Provide the (x, y) coordinate of the cell's center where the given text is located.  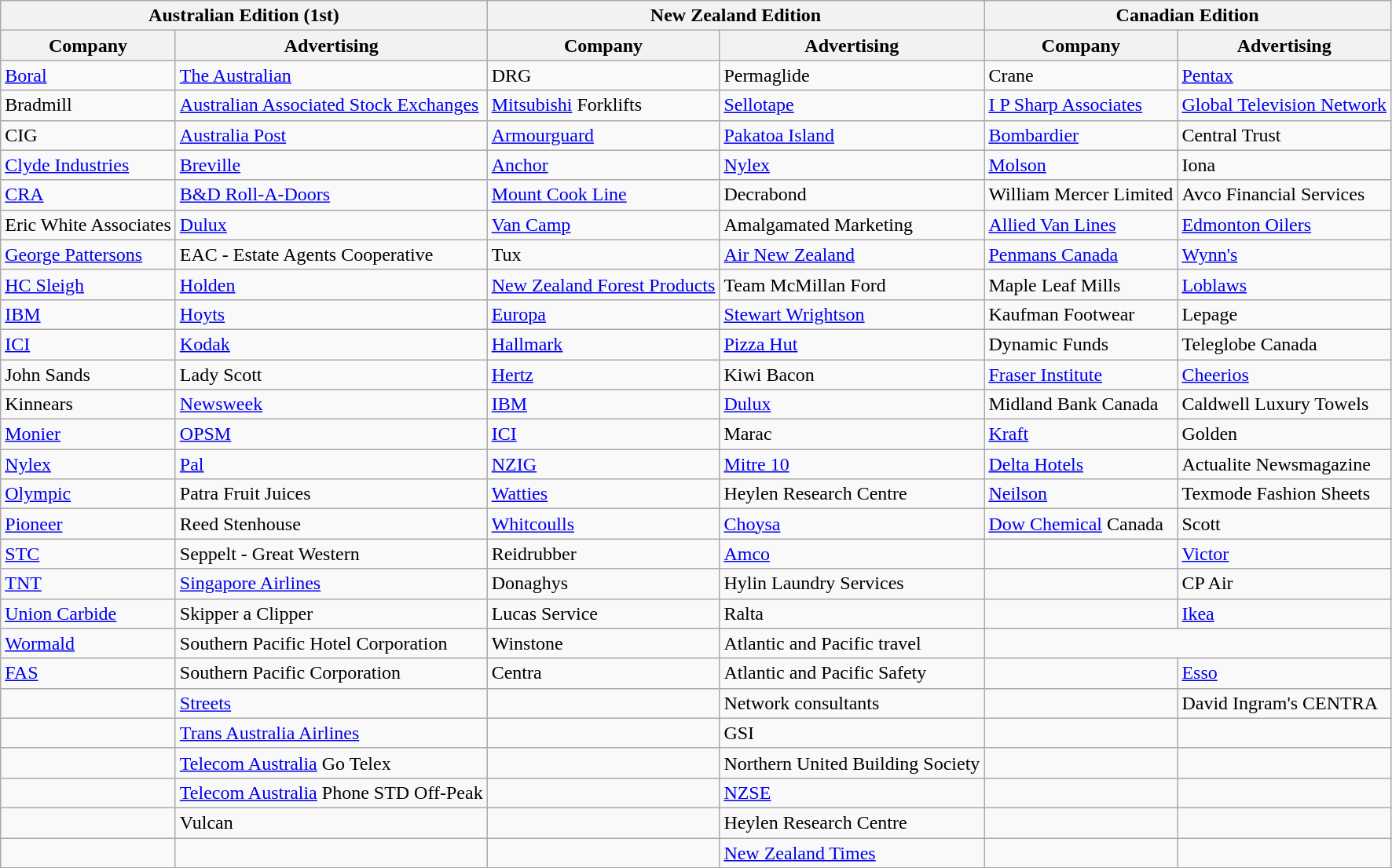
Lepage (1284, 314)
Australian Associated Stock Exchanges (332, 105)
Teleglobe Canada (1284, 344)
Eric White Associates (88, 225)
Network consultants (852, 703)
TNT (88, 584)
Centra (603, 673)
Edmonton Oilers (1284, 225)
EAC - Estate Agents Cooperative (332, 255)
New Zealand Times (852, 852)
Telecom Australia Phone STD Off-Peak (332, 793)
Fraser Institute (1081, 375)
Newsweek (332, 405)
David Ingram's CENTRA (1284, 703)
Dow Chemical Canada (1081, 524)
Mount Cook Line (603, 195)
George Pattersons (88, 255)
William Mercer Limited (1081, 195)
Telecom Australia Go Telex (332, 763)
Anchor (603, 165)
Union Carbide (88, 613)
Midland Bank Canada (1081, 405)
Kodak (332, 344)
Australian Edition (1st) (244, 16)
HC Sleigh (88, 284)
CP Air (1284, 584)
Tux (603, 255)
Pizza Hut (852, 344)
Choysa (852, 524)
Van Camp (603, 225)
Breville (332, 165)
Central Trust (1284, 135)
Pentax (1284, 75)
Reed Stenhouse (332, 524)
CRA (88, 195)
Stewart Wrightson (852, 314)
Bradmill (88, 105)
Boral (88, 75)
Amalgamated Marketing (852, 225)
Olympic (88, 494)
Cheerios (1284, 375)
Europa (603, 314)
Maple Leaf Mills (1081, 284)
Neilson (1081, 494)
Watties (603, 494)
New Zealand Forest Products (603, 284)
Dynamic Funds (1081, 344)
Ikea (1284, 613)
Kaufman Footwear (1081, 314)
Pal (332, 464)
Pakatoa Island (852, 135)
Delta Hotels (1081, 464)
Reidrubber (603, 554)
Whitcoulls (603, 524)
Marac (852, 434)
Victor (1284, 554)
Avco Financial Services (1284, 195)
Mitre 10 (852, 464)
Permaglide (852, 75)
FAS (88, 673)
Team McMillan Ford (852, 284)
Sellotape (852, 105)
Kiwi Bacon (852, 375)
STC (88, 554)
Air New Zealand (852, 255)
Donaghys (603, 584)
Iona (1284, 165)
Crane (1081, 75)
Loblaws (1284, 284)
Atlantic and Pacific Safety (852, 673)
Amco (852, 554)
Wynn's (1284, 255)
Monier (88, 434)
Armourguard (603, 135)
CIG (88, 135)
Hoyts (332, 314)
Singapore Airlines (332, 584)
Lucas Service (603, 613)
Clyde Industries (88, 165)
Canadian Edition (1188, 16)
Scott (1284, 524)
NZSE (852, 793)
Atlantic and Pacific travel (852, 643)
Wormald (88, 643)
Streets (332, 703)
Lady Scott (332, 375)
Winstone (603, 643)
Holden (332, 284)
Global Television Network (1284, 105)
John Sands (88, 375)
Ralta (852, 613)
OPSM (332, 434)
I P Sharp Associates (1081, 105)
Golden (1284, 434)
The Australian (332, 75)
Northern United Building Society (852, 763)
Pioneer (88, 524)
B&D Roll-A-Doors (332, 195)
GSI (852, 733)
Trans Australia Airlines (332, 733)
Patra Fruit Juices (332, 494)
DRG (603, 75)
Australia Post (332, 135)
Southern Pacific Corporation (332, 673)
Penmans Canada (1081, 255)
Bombardier (1081, 135)
NZIG (603, 464)
Decrabond (852, 195)
Allied Van Lines (1081, 225)
Esso (1284, 673)
Molson (1081, 165)
Hylin Laundry Services (852, 584)
Kraft (1081, 434)
Kinnears (88, 405)
Hertz (603, 375)
Caldwell Luxury Towels (1284, 405)
Hallmark (603, 344)
Skipper a Clipper (332, 613)
Southern Pacific Hotel Corporation (332, 643)
New Zealand Edition (735, 16)
Seppelt - Great Western (332, 554)
Texmode Fashion Sheets (1284, 494)
Vulcan (332, 822)
Mitsubishi Forklifts (603, 105)
Actualite Newsmagazine (1284, 464)
